Detect which cell encompasses the target text, then output its (x, y) center coordinate. 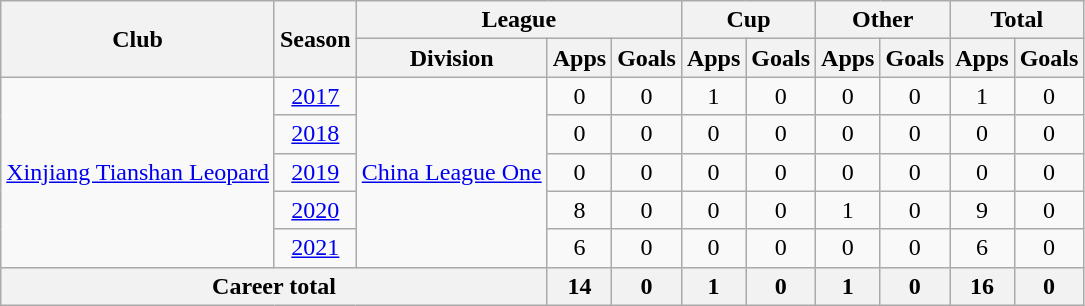
Season (315, 39)
2017 (315, 96)
16 (982, 286)
8 (579, 210)
League (518, 20)
Club (138, 39)
9 (982, 210)
China League One (452, 172)
Other (883, 20)
2018 (315, 134)
Division (452, 58)
2021 (315, 248)
2020 (315, 210)
Career total (274, 286)
Cup (748, 20)
Xinjiang Tianshan Leopard (138, 172)
2019 (315, 172)
14 (579, 286)
Total (1017, 20)
